Detect which cell encompasses the target text, then output its (X, Y) center coordinate. 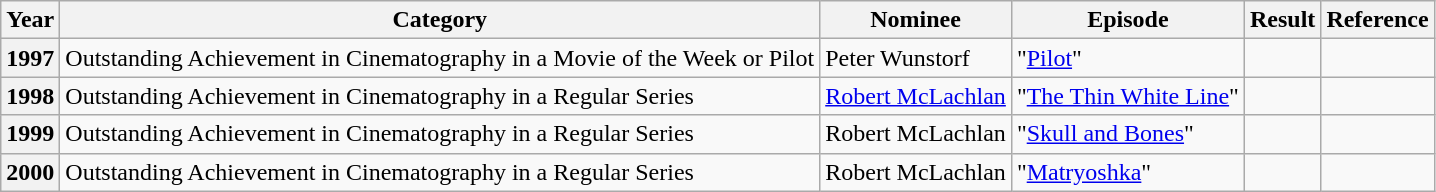
Reference (1378, 20)
"The Thin White Line" (1128, 96)
"Skull and Bones" (1128, 134)
Peter Wunstorf (916, 58)
2000 (30, 172)
Nominee (916, 20)
Category (440, 20)
Year (30, 20)
"Matryoshka" (1128, 172)
Episode (1128, 20)
Result (1282, 20)
1999 (30, 134)
Outstanding Achievement in Cinematography in a Movie of the Week or Pilot (440, 58)
"Pilot" (1128, 58)
1997 (30, 58)
1998 (30, 96)
